Return the (x, y) coordinate for the center point of the cell that contains the specified text.  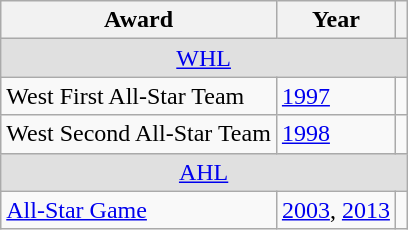
1997 (336, 96)
West Second All-Star Team (139, 134)
WHL (204, 58)
All-Star Game (139, 210)
Year (336, 20)
West First All-Star Team (139, 96)
AHL (204, 172)
2003, 2013 (336, 210)
Award (139, 20)
1998 (336, 134)
